For the text-containing cell, return its midpoint in (X, Y) coordinate format. 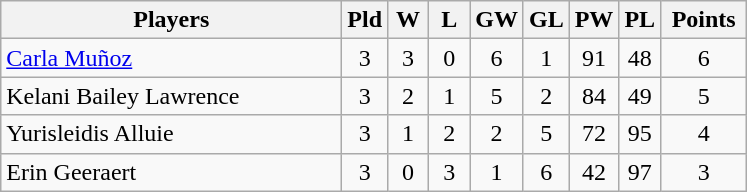
48 (640, 58)
W (408, 20)
72 (594, 134)
91 (594, 58)
PL (640, 20)
95 (640, 134)
Erin Geeraert (172, 172)
49 (640, 96)
97 (640, 172)
L (450, 20)
4 (704, 134)
Carla Muñoz (172, 58)
Pld (365, 20)
PW (594, 20)
Points (704, 20)
GL (546, 20)
Players (172, 20)
42 (594, 172)
Kelani Bailey Lawrence (172, 96)
84 (594, 96)
Yurisleidis Alluie (172, 134)
GW (497, 20)
